Output the (x, y) coordinate of the center of the cell containing the given text.  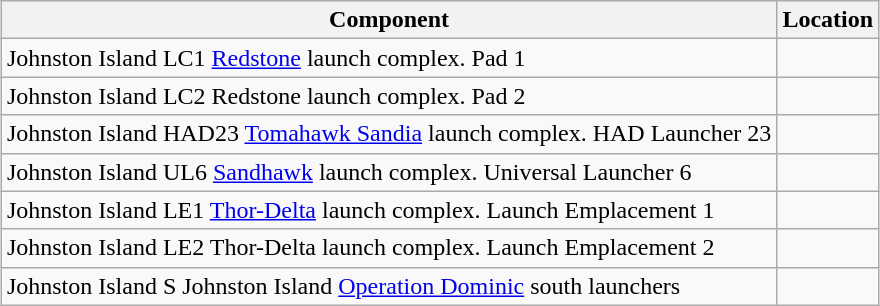
Location (828, 20)
Johnston Island LE1 Thor-Delta launch complex. Launch Emplacement 1 (388, 210)
Component (388, 20)
Johnston Island HAD23 Tomahawk Sandia launch complex. HAD Launcher 23 (388, 134)
Johnston Island UL6 Sandhawk launch complex. Universal Launcher 6 (388, 172)
Johnston Island LE2 Thor-Delta launch complex. Launch Emplacement 2 (388, 248)
Johnston Island LC2 Redstone launch complex. Pad 2 (388, 96)
Johnston Island LC1 Redstone launch complex. Pad 1 (388, 58)
Johnston Island S Johnston Island Operation Dominic south launchers (388, 286)
